Search for the cell housing the specified text and yield its [x, y] center coordinate. 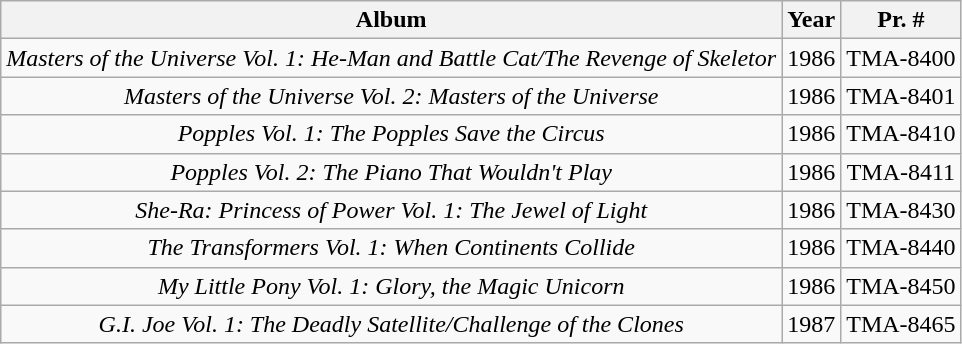
Masters of the Universe Vol. 1: He-Man and Battle Cat/The Revenge of Skeletor [392, 58]
Album [392, 20]
Pr. # [901, 20]
TMA-8465 [901, 324]
TMA-8440 [901, 248]
TMA-8450 [901, 286]
TMA-8400 [901, 58]
Masters of the Universe Vol. 2: Masters of the Universe [392, 96]
1987 [812, 324]
TMA-8410 [901, 134]
TMA-8430 [901, 210]
My Little Pony Vol. 1: Glory, the Magic Unicorn [392, 286]
TMA-8401 [901, 96]
Popples Vol. 2: The Piano That Wouldn't Play [392, 172]
She-Ra: Princess of Power Vol. 1: The Jewel of Light [392, 210]
The Transformers Vol. 1: When Continents Collide [392, 248]
TMA-8411 [901, 172]
Year [812, 20]
Popples Vol. 1: The Popples Save the Circus [392, 134]
G.I. Joe Vol. 1: The Deadly Satellite/Challenge of the Clones [392, 324]
